Return [x, y] of the center of cell containing provided text 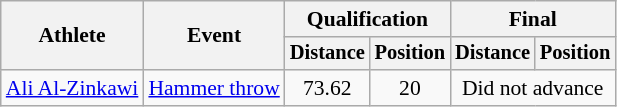
Qualification [368, 19]
Athlete [72, 36]
Ali Al-Zinkawi [72, 88]
Hammer throw [214, 88]
20 [410, 88]
Did not advance [532, 88]
73.62 [328, 88]
Final [532, 19]
Event [214, 36]
